Pinpoint the cell where the given text exists, returning its [X, Y] midpoint coordinate. 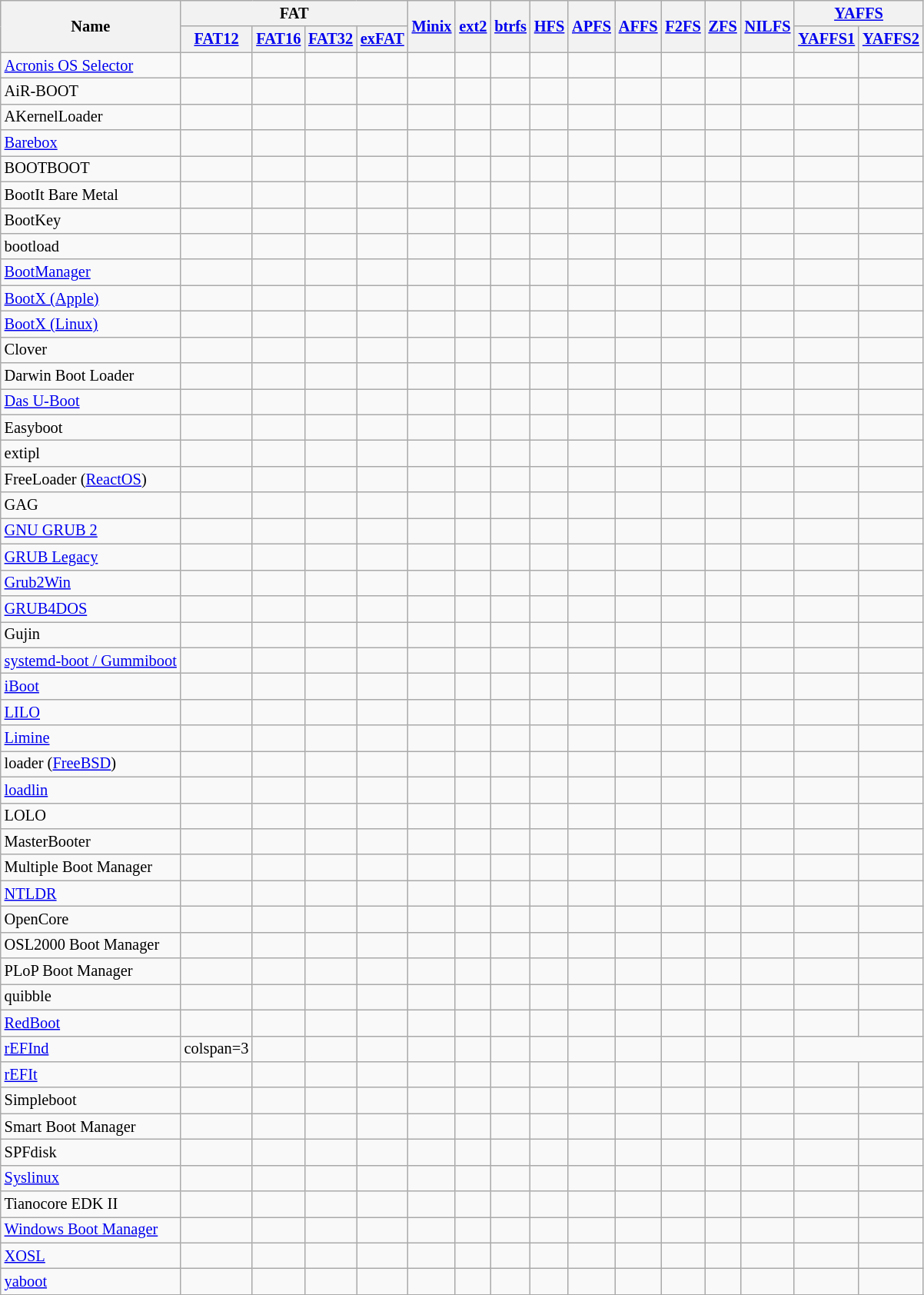
Gujin [91, 634]
AiR-BOOT [91, 91]
AFFS [638, 26]
Grub2Win [91, 583]
ext2 [473, 26]
yaboot [91, 1282]
Limine [91, 738]
FreeLoader (ReactOS) [91, 479]
YAFFS1 [826, 39]
Windows Boot Manager [91, 1230]
F2FS [683, 26]
YAFFS [858, 13]
Minix [432, 26]
BootX (Apple) [91, 298]
SPFdisk [91, 1152]
ZFS [723, 26]
BootKey [91, 221]
Das U-Boot [91, 401]
rEFIt [91, 1074]
GAG [91, 505]
Tianocore EDK II [91, 1204]
FAT32 [331, 39]
BootIt Bare Metal [91, 195]
NTLDR [91, 894]
YAFFS2 [891, 39]
GNU GRUB 2 [91, 531]
Clover [91, 350]
AKernelLoader [91, 117]
iBoot [91, 686]
btrfs [510, 26]
Name [91, 26]
exFAT [383, 39]
Barebox [91, 143]
MasterBooter [91, 841]
XOSL [91, 1256]
RedBoot [91, 1023]
LOLO [91, 816]
PLoP Boot Manager [91, 971]
Syslinux [91, 1178]
loader (FreeBSD) [91, 764]
BootManager [91, 272]
Smart Boot Manager [91, 1127]
OSL2000 Boot Manager [91, 945]
bootload [91, 246]
Acronis OS Selector [91, 65]
NILFS [768, 26]
FAT12 [217, 39]
FAT [294, 13]
GRUB4DOS [91, 608]
loadlin [91, 790]
LILO [91, 712]
GRUB Legacy [91, 557]
HFS [549, 26]
rEFInd [91, 1049]
FAT16 [278, 39]
quibble [91, 997]
Multiple Boot Manager [91, 867]
Darwin Boot Loader [91, 376]
APFS [592, 26]
Simpleboot [91, 1100]
colspan=3 [217, 1049]
OpenCore [91, 919]
BootX (Linux) [91, 324]
Easyboot [91, 428]
systemd-boot / Gummiboot [91, 661]
extipl [91, 453]
BOOTBOOT [91, 168]
